From the cell containing the given text, extract its center point as (X, Y) coordinate. 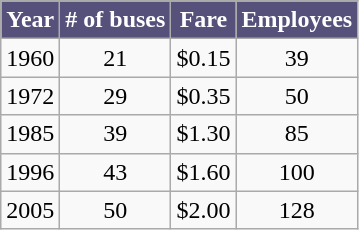
1972 (30, 96)
$1.30 (204, 134)
2005 (30, 210)
85 (297, 134)
1960 (30, 58)
Employees (297, 20)
Fare (204, 20)
Year (30, 20)
21 (116, 58)
$0.35 (204, 96)
128 (297, 210)
29 (116, 96)
$2.00 (204, 210)
$0.15 (204, 58)
# of buses (116, 20)
$1.60 (204, 172)
100 (297, 172)
1996 (30, 172)
1985 (30, 134)
43 (116, 172)
